Detect which cell encompasses the target text, then output its [x, y] center coordinate. 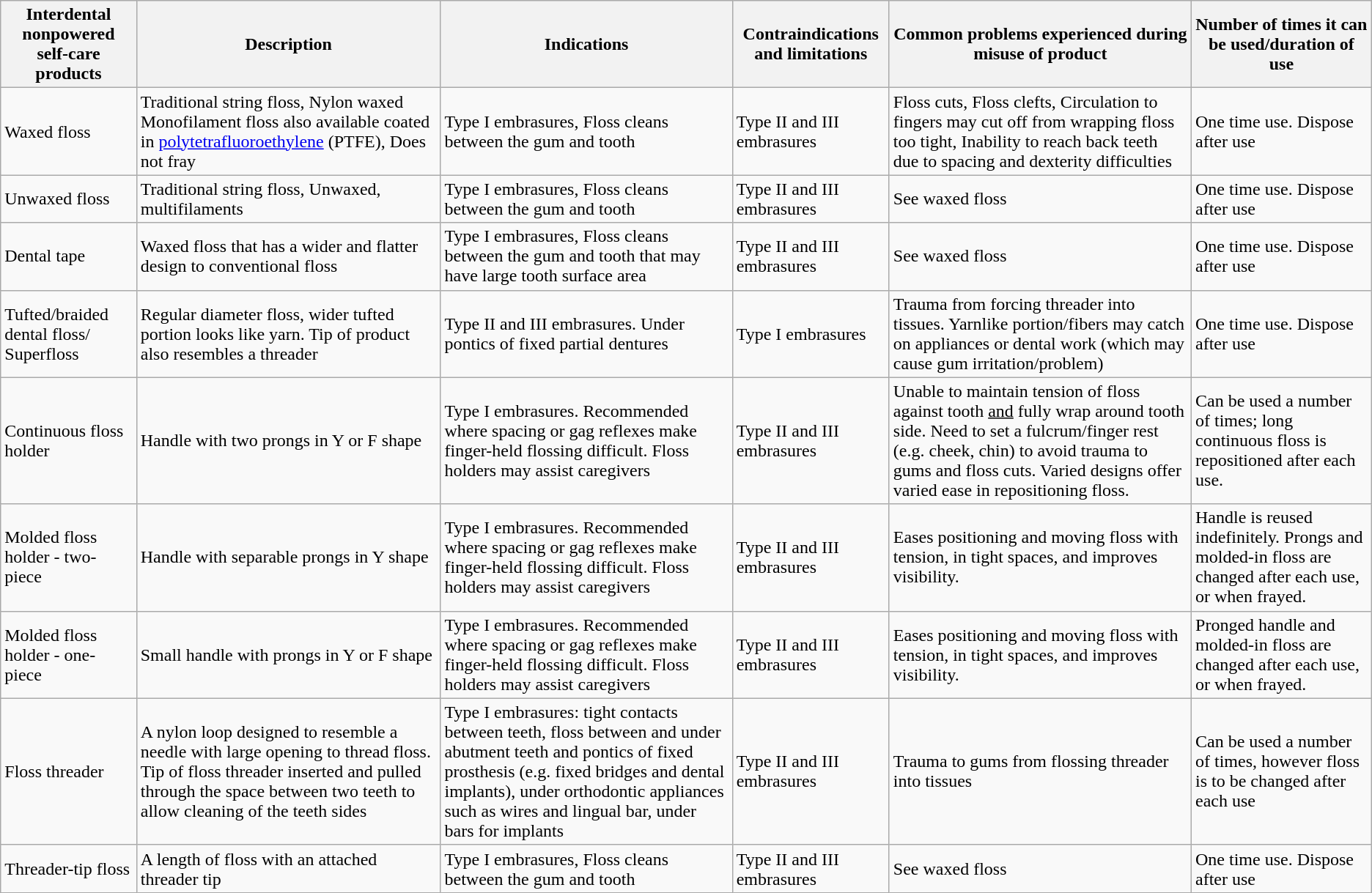
Handle is reused indefinitely. Prongs and molded-in floss are changed after each use, or when frayed. [1282, 557]
Description [289, 44]
Contraindications and limitations [811, 44]
Traditional string floss, Nylon waxed Monofilament floss also available coated in polytetrafluoroethylene (PTFE), Does not fray [289, 132]
Handle with separable prongs in Y shape [289, 557]
Tufted/braided dental floss/ Superfloss [69, 334]
Can be used a number of times, however floss is to be changed after each use [1282, 771]
Common problems experienced during misuse of product [1040, 44]
Molded floss holder - one-piece [69, 655]
Number of times it can be used/duration of use [1282, 44]
Type II and III embrasures. Under pontics of fixed partial dentures [586, 334]
Regular diameter floss, wider tufted portion looks like yarn. Tip of product also resembles a threader [289, 334]
Dental tape [69, 256]
Unwaxed floss [69, 199]
Threader-tip floss [69, 869]
Indications [586, 44]
Waxed floss [69, 132]
Type I embrasures [811, 334]
Pronged handle and molded-in floss are changed after each use, or when frayed. [1282, 655]
Traditional string floss, Unwaxed, multifilaments [289, 199]
Continuous floss holder [69, 441]
Interdental nonpowered self-care products [69, 44]
Can be used a number of times; long continuous floss is repositioned after each use. [1282, 441]
A length of floss with an attached threader tip [289, 869]
Handle with two prongs in Y or F shape [289, 441]
Floss threader [69, 771]
Type I embrasures, Floss cleans between the gum and tooth that may have large tooth surface area [586, 256]
Trauma to gums from flossing threader into tissues [1040, 771]
Molded floss holder - two-piece [69, 557]
Small handle with prongs in Y or F shape [289, 655]
Trauma from forcing threader into tissues. Yarnlike portion/fibers may catch on appliances or dental work (which may cause gum irritation/problem) [1040, 334]
Waxed floss that has a wider and flatter design to conventional floss [289, 256]
